Search for the cell housing the specified text and yield its [x, y] center coordinate. 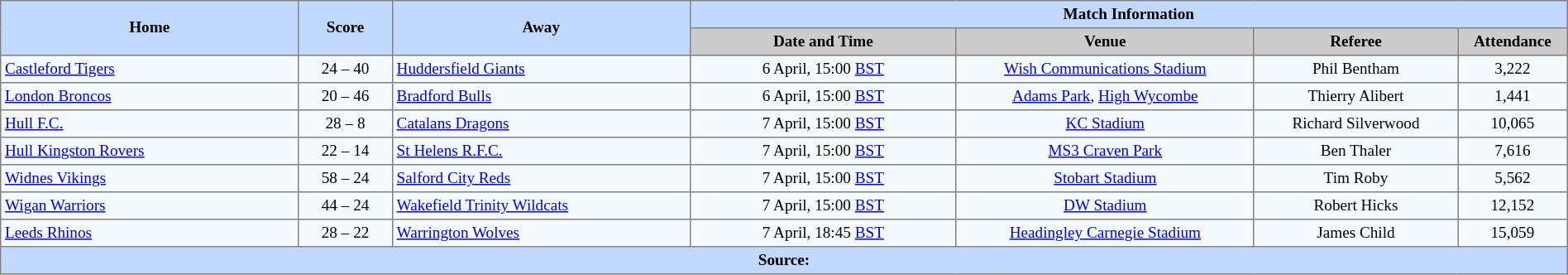
Adams Park, High Wycombe [1105, 96]
Widnes Vikings [150, 179]
28 – 8 [346, 124]
7,616 [1513, 151]
Away [541, 28]
Castleford Tigers [150, 70]
Salford City Reds [541, 179]
Catalans Dragons [541, 124]
Huddersfield Giants [541, 70]
Hull F.C. [150, 124]
Wakefield Trinity Wildcats [541, 205]
James Child [1355, 234]
Referee [1355, 41]
Source: [784, 260]
3,222 [1513, 70]
15,059 [1513, 234]
MS3 Craven Park [1105, 151]
44 – 24 [346, 205]
28 – 22 [346, 234]
Richard Silverwood [1355, 124]
7 April, 18:45 BST [823, 234]
10,065 [1513, 124]
KC Stadium [1105, 124]
Thierry Alibert [1355, 96]
Attendance [1513, 41]
12,152 [1513, 205]
Match Information [1128, 15]
24 – 40 [346, 70]
Leeds Rhinos [150, 234]
58 – 24 [346, 179]
Venue [1105, 41]
Tim Roby [1355, 179]
DW Stadium [1105, 205]
Wish Communications Stadium [1105, 70]
Stobart Stadium [1105, 179]
20 – 46 [346, 96]
1,441 [1513, 96]
Warrington Wolves [541, 234]
22 – 14 [346, 151]
5,562 [1513, 179]
Bradford Bulls [541, 96]
Date and Time [823, 41]
Home [150, 28]
Score [346, 28]
Phil Bentham [1355, 70]
Hull Kingston Rovers [150, 151]
St Helens R.F.C. [541, 151]
Robert Hicks [1355, 205]
Ben Thaler [1355, 151]
Headingley Carnegie Stadium [1105, 234]
Wigan Warriors [150, 205]
London Broncos [150, 96]
